Detect which cell encompasses the target text, then output its (x, y) center coordinate. 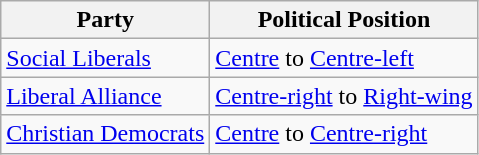
Centre-right to Right-wing (344, 96)
Party (106, 20)
Centre to Centre-right (344, 134)
Centre to Centre-left (344, 58)
Political Position (344, 20)
Liberal Alliance (106, 96)
Social Liberals (106, 58)
Christian Democrats (106, 134)
